Identify which cell holds the provided text, then report its [X, Y] central coordinate. 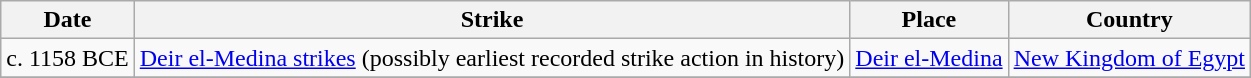
c. 1158 BCE [68, 58]
Deir el-Medina strikes (possibly earliest recorded strike action in history) [492, 58]
Country [1129, 20]
Strike [492, 20]
Date [68, 20]
New Kingdom of Egypt [1129, 58]
Deir el-Medina [929, 58]
Place [929, 20]
